Provide the (X, Y) coordinate of the cell's center where the given text is located.  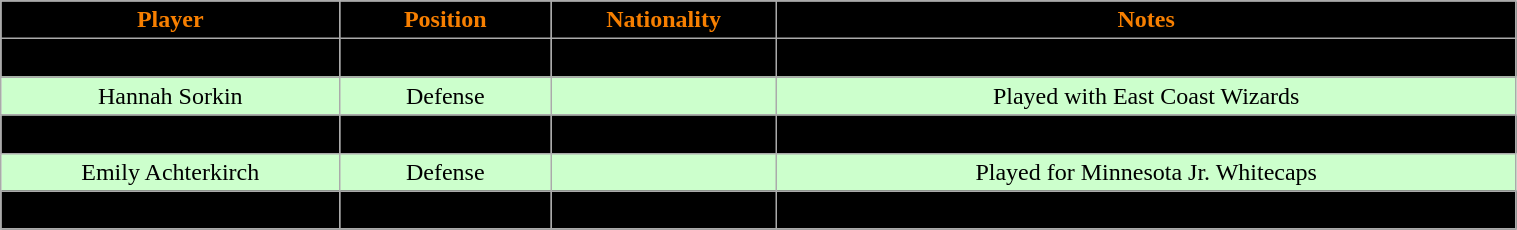
Player (170, 20)
Alysia Dasilva (170, 210)
Played with East Coast Wizards (1146, 96)
Goaltender (446, 210)
Former member of Mississauga Jr. Chiefs (1146, 210)
Notes (1146, 20)
Attended St. Paul Academy (1146, 58)
Hannah Sorkin (170, 96)
Position (446, 20)
Nationality (664, 20)
Kiersten Falck (170, 134)
Alev Baysoy (170, 58)
Emily Achterkirch (170, 172)
